Extract the (x, y) coordinate from the center of the cell holding the provided text.  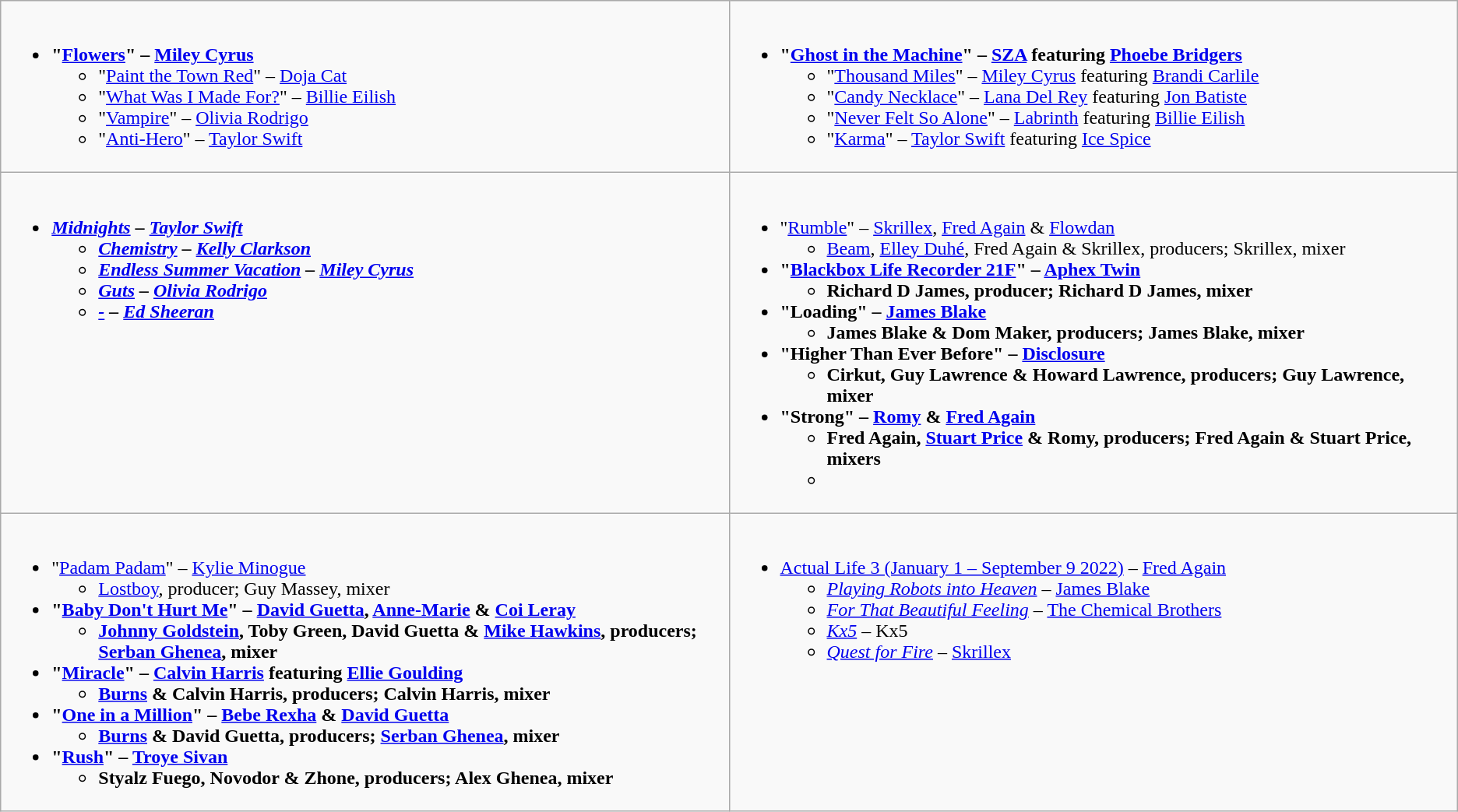
"Flowers" – Miley Cyrus"Paint the Town Red" – Doja Cat"What Was I Made For?" – Billie Eilish"Vampire" – Olivia Rodrigo"Anti-Hero" – Taylor Swift (364, 87)
Midnights – Taylor SwiftChemistry – Kelly ClarksonEndless Summer Vacation – Miley CyrusGuts – Olivia Rodrigo- – Ed Sheeran (364, 343)
